For the text-containing cell, return its midpoint in (X, Y) coordinate format. 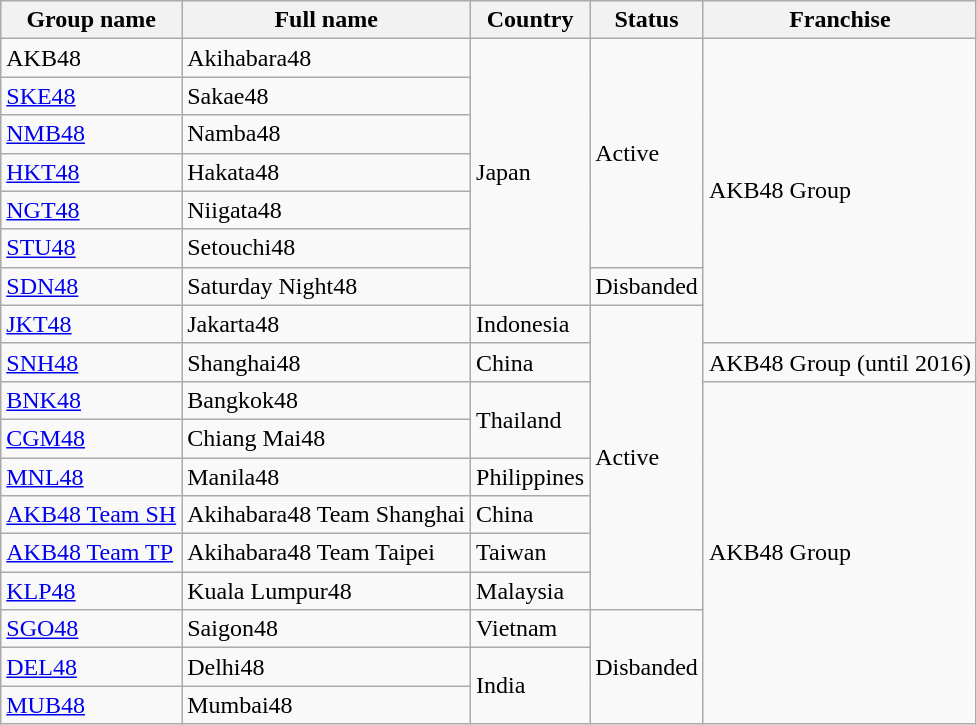
Country (530, 20)
Akihabara48 Team Shanghai (326, 515)
MNL48 (92, 477)
Akihabara48 (326, 58)
HKT48 (92, 172)
Manila48 (326, 477)
AKB48 (92, 58)
India (530, 686)
JKT48 (92, 324)
Indonesia (530, 324)
Setouchi48 (326, 248)
Akihabara48 Team Taipei (326, 553)
Jakarta48 (326, 324)
Philippines (530, 477)
Franchise (840, 20)
SGO48 (92, 629)
NMB48 (92, 134)
SDN48 (92, 286)
Vietnam (530, 629)
AKB48 Team SH (92, 515)
Thailand (530, 419)
Full name (326, 20)
Saturday Night48 (326, 286)
Bangkok48 (326, 400)
BNK48 (92, 400)
KLP48 (92, 591)
Niigata48 (326, 210)
Saigon48 (326, 629)
MUB48 (92, 705)
Status (647, 20)
Delhi48 (326, 667)
AKB48 Group (until 2016) (840, 362)
DEL48 (92, 667)
Malaysia (530, 591)
SNH48 (92, 362)
SKE48 (92, 96)
Chiang Mai48 (326, 438)
AKB48 Team TP (92, 553)
Japan (530, 172)
Sakae48 (326, 96)
Taiwan (530, 553)
STU48 (92, 248)
CGM48 (92, 438)
Kuala Lumpur48 (326, 591)
Mumbai48 (326, 705)
Namba48 (326, 134)
Group name (92, 20)
Hakata48 (326, 172)
Shanghai48 (326, 362)
NGT48 (92, 210)
